Scan for the cell matching the given text and deliver its [X, Y] coordinate at center. 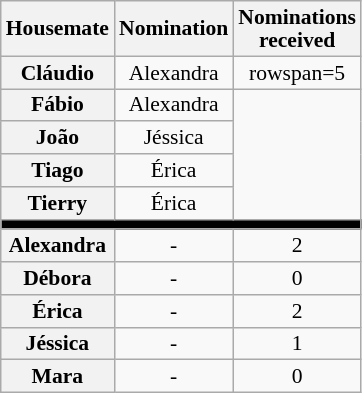
Cláudio [58, 72]
rowspan=5 [297, 72]
Débora [58, 278]
João [58, 138]
Housemate [58, 28]
Nomination [174, 28]
1 [297, 344]
Nominationsreceived [297, 28]
Mara [58, 376]
Tierry [58, 204]
Fábio [58, 106]
Tiago [58, 170]
